Search for the cell housing the specified text and yield its [x, y] center coordinate. 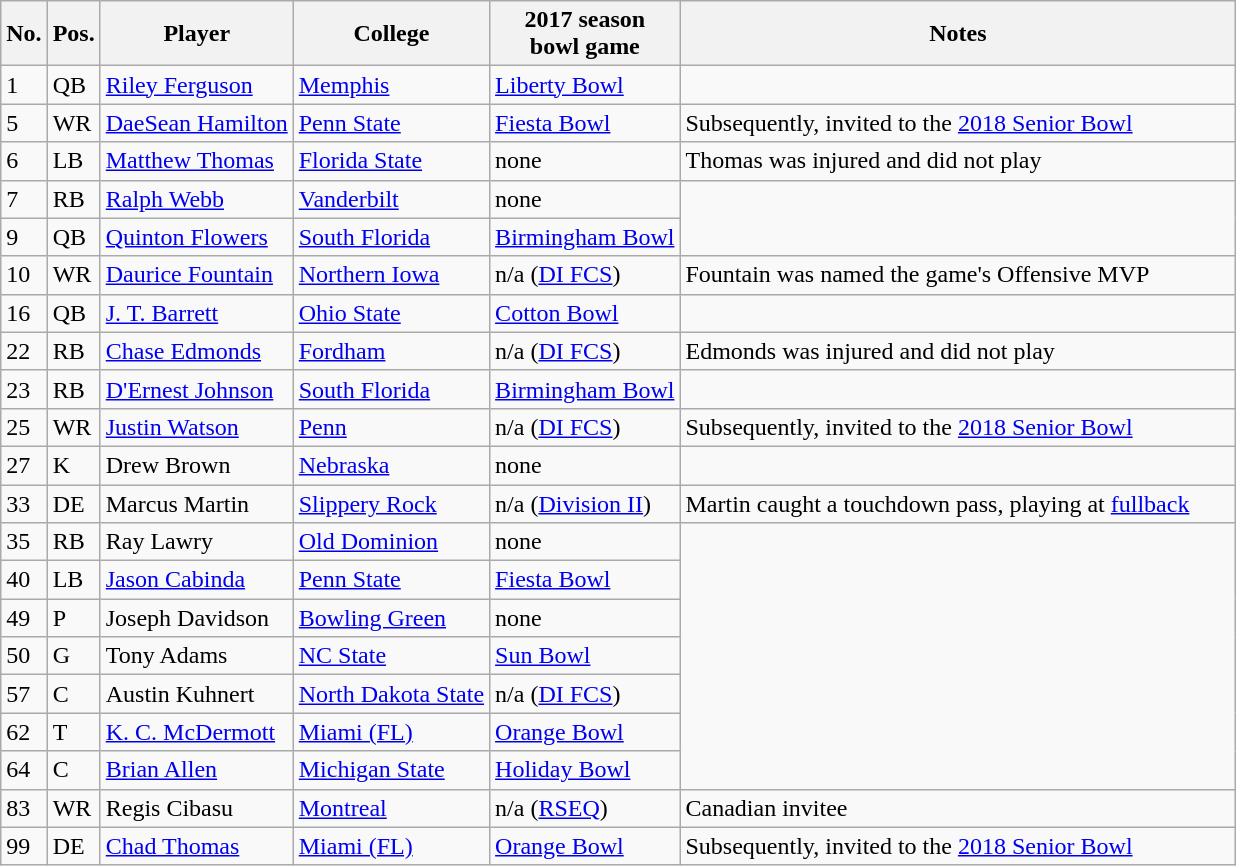
NC State [391, 656]
Riley Ferguson [196, 85]
Brian Allen [196, 770]
Nebraska [391, 465]
Sun Bowl [585, 656]
Quinton Flowers [196, 237]
23 [24, 389]
Liberty Bowl [585, 85]
College [391, 34]
7 [24, 199]
83 [24, 808]
5 [24, 123]
62 [24, 732]
Northern Iowa [391, 275]
64 [24, 770]
Pos. [74, 34]
49 [24, 618]
P [74, 618]
16 [24, 313]
Canadian invitee [958, 808]
n/a (Division II) [585, 503]
Tony Adams [196, 656]
Jason Cabinda [196, 580]
Penn [391, 427]
G [74, 656]
22 [24, 351]
Thomas was injured and did not play [958, 161]
Joseph Davidson [196, 618]
Justin Watson [196, 427]
6 [24, 161]
2017 seasonbowl game [585, 34]
27 [24, 465]
Old Dominion [391, 542]
K [74, 465]
Player [196, 34]
Matthew Thomas [196, 161]
Florida State [391, 161]
50 [24, 656]
Drew Brown [196, 465]
Regis Cibasu [196, 808]
Martin caught a touchdown pass, playing at fullback [958, 503]
K. C. McDermott [196, 732]
Notes [958, 34]
Ralph Webb [196, 199]
Michigan State [391, 770]
D'Ernest Johnson [196, 389]
Austin Kuhnert [196, 694]
Cotton Bowl [585, 313]
No. [24, 34]
9 [24, 237]
33 [24, 503]
10 [24, 275]
Vanderbilt [391, 199]
T [74, 732]
DaeSean Hamilton [196, 123]
Fordham [391, 351]
40 [24, 580]
35 [24, 542]
Fountain was named the game's Offensive MVP [958, 275]
Memphis [391, 85]
Chase Edmonds [196, 351]
Bowling Green [391, 618]
J. T. Barrett [196, 313]
Daurice Fountain [196, 275]
Ray Lawry [196, 542]
25 [24, 427]
1 [24, 85]
Holiday Bowl [585, 770]
Chad Thomas [196, 846]
57 [24, 694]
North Dakota State [391, 694]
Montreal [391, 808]
Edmonds was injured and did not play [958, 351]
Marcus Martin [196, 503]
99 [24, 846]
Slippery Rock [391, 503]
n/a (RSEQ) [585, 808]
Ohio State [391, 313]
